Detect which cell encompasses the target text, then output its (x, y) center coordinate. 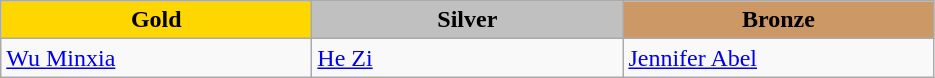
Gold (156, 20)
He Zi (468, 58)
Silver (468, 20)
Wu Minxia (156, 58)
Jennifer Abel (778, 58)
Bronze (778, 20)
